Extract the (X, Y) coordinate from the center of the cell holding the provided text.  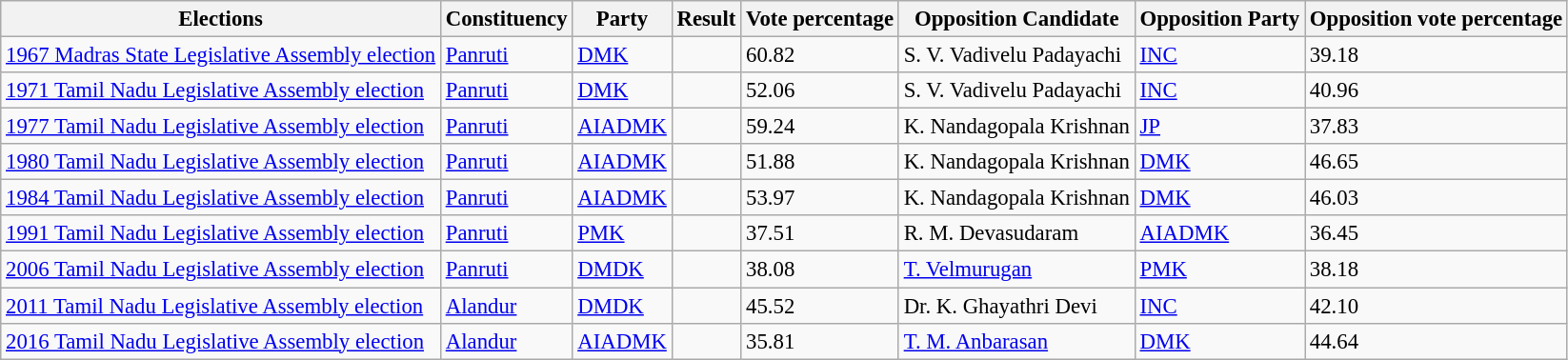
38.18 (1437, 270)
Dr. K. Ghayathri Devi (1016, 306)
38.08 (820, 270)
44.64 (1437, 341)
45.52 (820, 306)
39.18 (1437, 55)
53.97 (820, 198)
36.45 (1437, 233)
37.83 (1437, 127)
1977 Tamil Nadu Legislative Assembly election (221, 127)
52.06 (820, 90)
40.96 (1437, 90)
T. M. Anbarasan (1016, 341)
Vote percentage (820, 19)
59.24 (820, 127)
1991 Tamil Nadu Legislative Assembly election (221, 233)
Opposition Candidate (1016, 19)
Result (707, 19)
1984 Tamil Nadu Legislative Assembly election (221, 198)
Elections (221, 19)
42.10 (1437, 306)
37.51 (820, 233)
1967 Madras State Legislative Assembly election (221, 55)
R. M. Devasudaram (1016, 233)
Party (622, 19)
Opposition Party (1219, 19)
46.65 (1437, 162)
35.81 (820, 341)
2006 Tamil Nadu Legislative Assembly election (221, 270)
1980 Tamil Nadu Legislative Assembly election (221, 162)
2016 Tamil Nadu Legislative Assembly election (221, 341)
46.03 (1437, 198)
2011 Tamil Nadu Legislative Assembly election (221, 306)
51.88 (820, 162)
60.82 (820, 55)
JP (1219, 127)
1971 Tamil Nadu Legislative Assembly election (221, 90)
Opposition vote percentage (1437, 19)
Constituency (506, 19)
T. Velmurugan (1016, 270)
